Output the [X, Y] coordinate of the center of the cell containing the given text.  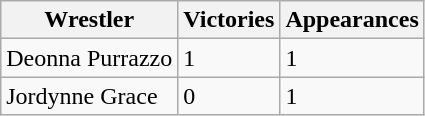
Victories [229, 20]
Deonna Purrazzo [90, 58]
Wrestler [90, 20]
0 [229, 96]
Appearances [352, 20]
Jordynne Grace [90, 96]
